Return the (X, Y) coordinate for the center point of the cell that contains the specified text.  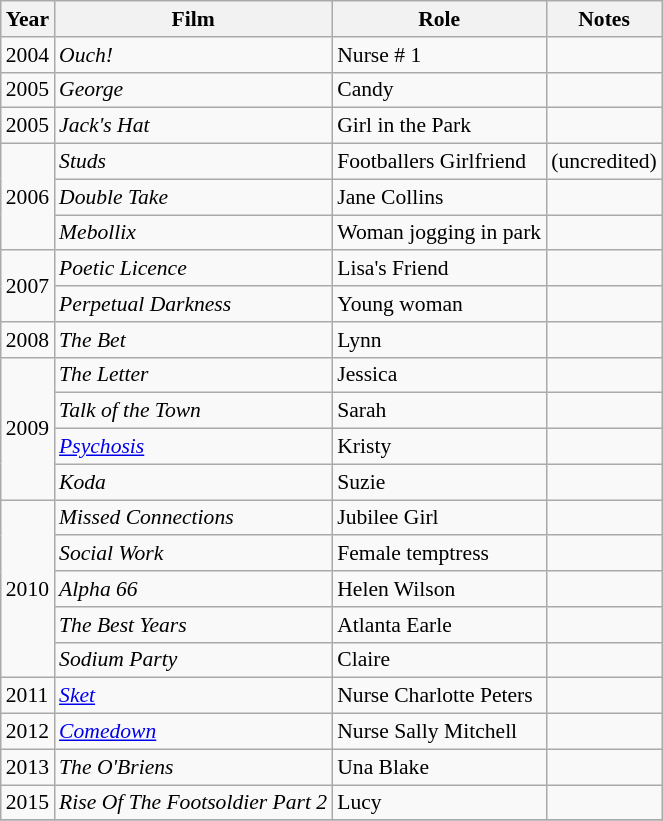
Helen Wilson (439, 589)
Atlanta Earle (439, 625)
2013 (28, 767)
Kristy (439, 447)
Sket (193, 696)
Missed Connections (193, 518)
Nurse Sally Mitchell (439, 732)
Lisa's Friend (439, 269)
The O'Briens (193, 767)
Poetic Licence (193, 269)
(uncredited) (604, 162)
Notes (604, 19)
Nurse # 1 (439, 55)
Lucy (439, 803)
Double Take (193, 197)
Perpetual Darkness (193, 304)
Social Work (193, 554)
The Bet (193, 340)
2007 (28, 286)
Comedown (193, 732)
Nurse Charlotte Peters (439, 696)
Candy (439, 90)
Woman jogging in park (439, 233)
Young woman (439, 304)
Jack's Hat (193, 126)
Footballers Girlfriend (439, 162)
2009 (28, 428)
Jubilee Girl (439, 518)
Una Blake (439, 767)
Sarah (439, 411)
The Best Years (193, 625)
Psychosis (193, 447)
Talk of the Town (193, 411)
Studs (193, 162)
Koda (193, 482)
2006 (28, 198)
Mebollix (193, 233)
2010 (28, 589)
2012 (28, 732)
Rise Of The Footsoldier Part 2 (193, 803)
Suzie (439, 482)
Lynn (439, 340)
Alpha 66 (193, 589)
Girl in the Park (439, 126)
Jane Collins (439, 197)
Ouch! (193, 55)
The Letter (193, 375)
Jessica (439, 375)
Sodium Party (193, 660)
2011 (28, 696)
Female temptress (439, 554)
Year (28, 19)
Film (193, 19)
2008 (28, 340)
2004 (28, 55)
Claire (439, 660)
2015 (28, 803)
George (193, 90)
Role (439, 19)
